Provide the [x, y] coordinate of the cell's center where the given text is located.  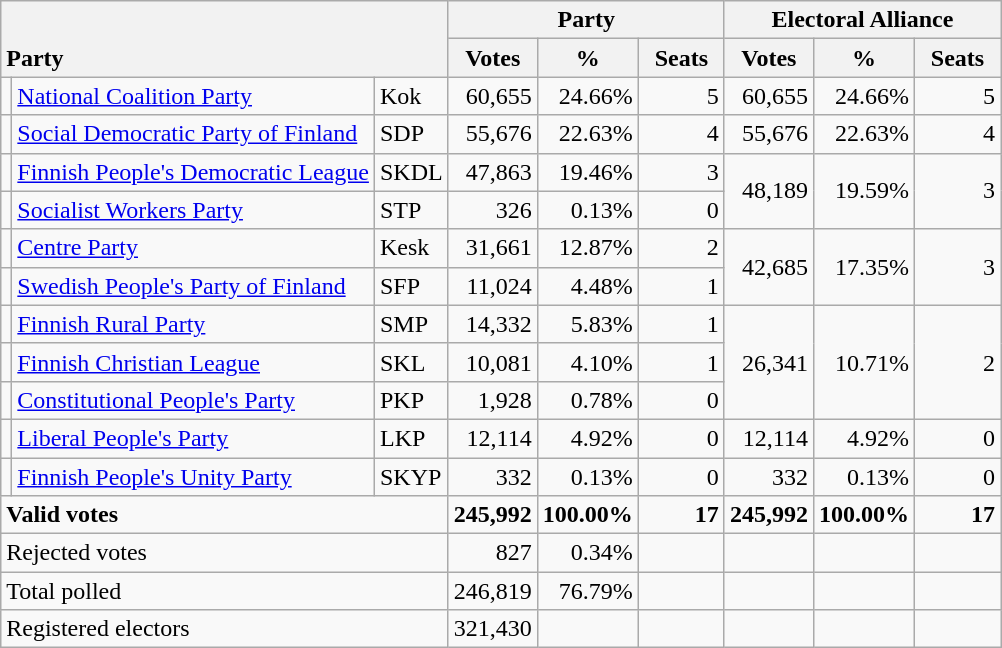
National Coalition Party [194, 96]
Rejected votes [224, 553]
10,081 [492, 362]
LKP [411, 438]
10.71% [864, 362]
SMP [411, 324]
Kok [411, 96]
26,341 [768, 362]
STP [411, 210]
SKDL [411, 172]
SFP [411, 286]
Valid votes [224, 515]
17.35% [864, 267]
Finnish Christian League [194, 362]
Centre Party [194, 248]
Total polled [224, 591]
321,430 [492, 629]
246,819 [492, 591]
Electoral Alliance [862, 20]
42,685 [768, 267]
31,661 [492, 248]
19.46% [588, 172]
Liberal People's Party [194, 438]
11,024 [492, 286]
Swedish People's Party of Finland [194, 286]
Finnish People's Democratic League [194, 172]
12.87% [588, 248]
14,332 [492, 324]
4.10% [588, 362]
SKYP [411, 477]
Kesk [411, 248]
0.34% [588, 553]
76.79% [588, 591]
Social Democratic Party of Finland [194, 134]
SDP [411, 134]
827 [492, 553]
Socialist Workers Party [194, 210]
47,863 [492, 172]
PKP [411, 400]
Finnish Rural Party [194, 324]
4.48% [588, 286]
19.59% [864, 191]
Constitutional People's Party [194, 400]
1,928 [492, 400]
326 [492, 210]
Finnish People's Unity Party [194, 477]
0.78% [588, 400]
48,189 [768, 191]
5.83% [588, 324]
Registered electors [224, 629]
SKL [411, 362]
